For the text-containing cell, return its midpoint in (X, Y) coordinate format. 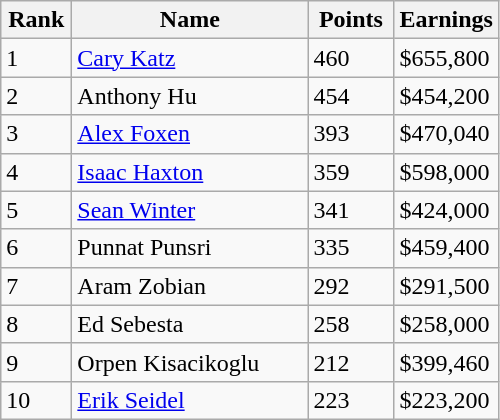
Punnat Punsri (190, 248)
Anthony Hu (190, 96)
454 (351, 96)
212 (351, 362)
$424,000 (446, 210)
10 (36, 400)
8 (36, 324)
223 (351, 400)
Cary Katz (190, 58)
335 (351, 248)
Points (351, 20)
Isaac Haxton (190, 172)
2 (36, 96)
7 (36, 286)
$454,200 (446, 96)
$258,000 (446, 324)
5 (36, 210)
Ed Sebesta (190, 324)
6 (36, 248)
$598,000 (446, 172)
Earnings (446, 20)
393 (351, 134)
359 (351, 172)
$470,040 (446, 134)
4 (36, 172)
$291,500 (446, 286)
$399,460 (446, 362)
258 (351, 324)
Name (190, 20)
3 (36, 134)
1 (36, 58)
9 (36, 362)
$223,200 (446, 400)
$655,800 (446, 58)
Erik Seidel (190, 400)
341 (351, 210)
460 (351, 58)
Aram Zobian (190, 286)
$459,400 (446, 248)
Rank (36, 20)
Alex Foxen (190, 134)
Sean Winter (190, 210)
292 (351, 286)
Orpen Kisacikoglu (190, 362)
